Capture the cell that displays the provided text and extract its [x, y] central coordinate. 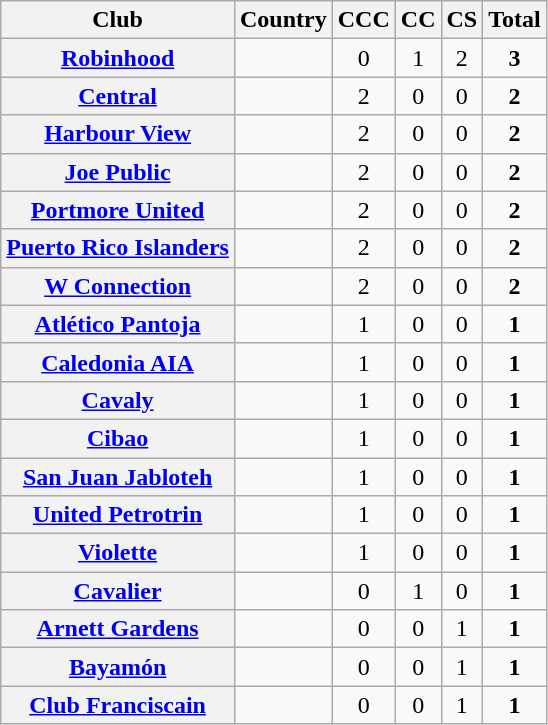
Cavaly [118, 400]
Caledonia AIA [118, 362]
Central [118, 96]
CC [418, 20]
Cavalier [118, 591]
Total [515, 20]
Arnett Gardens [118, 629]
Harbour View [118, 134]
United Petrotrin [118, 515]
San Juan Jabloteh [118, 477]
CS [462, 20]
W Connection [118, 286]
Robinhood [118, 58]
Joe Public [118, 172]
Country [283, 20]
Cibao [118, 438]
CCC [364, 20]
Portmore United [118, 210]
3 [515, 58]
Club [118, 20]
Violette [118, 553]
Puerto Rico Islanders [118, 248]
Club Franciscain [118, 705]
Atlético Pantoja [118, 324]
Bayamón [118, 667]
